For the text-containing cell, return its midpoint in [x, y] coordinate format. 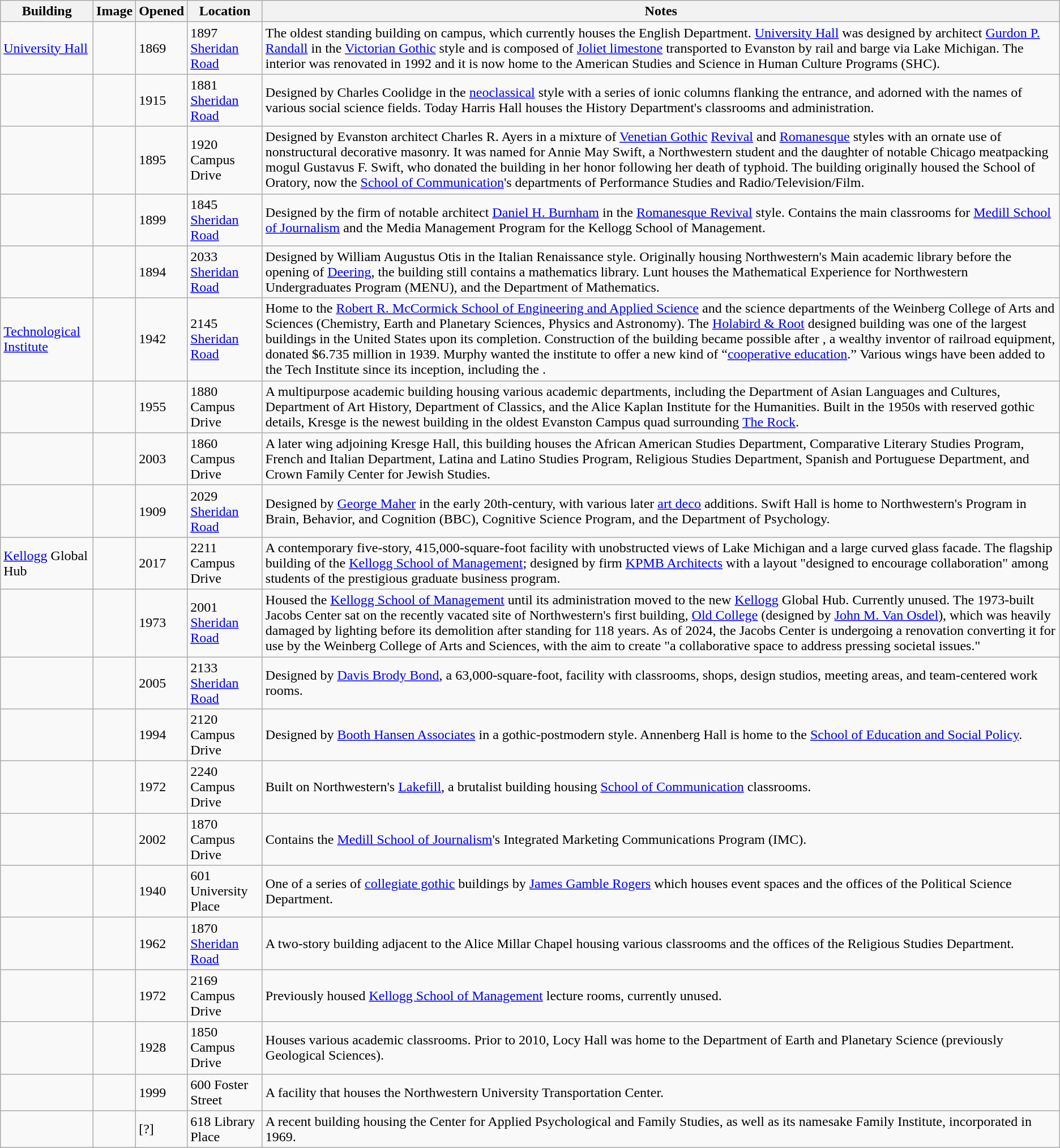
One of a series of collegiate gothic buildings by James Gamble Rogers which houses event spaces and the offices of the Political Science Department. [661, 891]
A recent building housing the Center for Applied Psychological and Family Studies, as well as its namesake Family Institute, incorporated in 1969. [661, 1129]
1897 Sheridan Road [225, 48]
Kellogg Global Hub [47, 563]
1928 [162, 1048]
1895 [162, 160]
Image [114, 11]
[?] [162, 1129]
2133 Sheridan Road [225, 683]
600 Foster Street [225, 1092]
2145 Sheridan Road [225, 339]
Building [47, 11]
1994 [162, 735]
A two-story building adjacent to the Alice Millar Chapel housing various classrooms and the offices of the Religious Studies Department. [661, 944]
Designed by Davis Brody Bond, a 63,000-square-foot, facility with classrooms, shops, design studios, meeting areas, and team-centered work rooms. [661, 683]
Contains the Medill School of Journalism's Integrated Marketing Communications Program (IMC). [661, 839]
2120 Campus Drive [225, 735]
1880 Campus Drive [225, 407]
1899 [162, 220]
2001 Sheridan Road [225, 623]
1940 [162, 891]
2240 Campus Drive [225, 787]
1973 [162, 623]
Notes [661, 11]
Technological Institute [47, 339]
Previously housed Kellogg School of Management lecture rooms, currently unused. [661, 996]
2003 [162, 459]
2033 Sheridan Road [225, 272]
1955 [162, 407]
1920 Campus Drive [225, 160]
Built on Northwestern's Lakefill, a brutalist building housing School of Communication classrooms. [661, 787]
Designed by Booth Hansen Associates in a gothic-postmodern style. Annenberg Hall is home to the School of Education and Social Policy. [661, 735]
618 Library Place [225, 1129]
1869 [162, 48]
Opened [162, 11]
1881 Sheridan Road [225, 100]
1999 [162, 1092]
1894 [162, 272]
2005 [162, 683]
1942 [162, 339]
601 University Place [225, 891]
1850 Campus Drive [225, 1048]
2002 [162, 839]
1909 [162, 511]
A facility that houses the Northwestern University Transportation Center. [661, 1092]
2017 [162, 563]
1870 Campus Drive [225, 839]
1870 Sheridan Road [225, 944]
1915 [162, 100]
1962 [162, 944]
2211 Campus Drive [225, 563]
University Hall [47, 48]
1860 Campus Drive [225, 459]
2029 Sheridan Road [225, 511]
Location [225, 11]
1845 Sheridan Road [225, 220]
2169 Campus Drive [225, 996]
